Locate the cell with the specified text and output its [x, y] center coordinate. 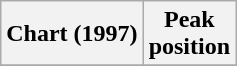
Chart (1997) [72, 34]
Peakposition [189, 34]
